Search for the cell housing the specified text and yield its [x, y] center coordinate. 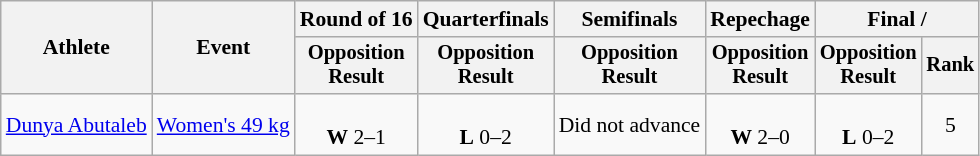
Final / [897, 19]
5 [950, 124]
Repechage [760, 19]
Women's 49 kg [224, 124]
W 2–0 [760, 124]
Dunya Abutaleb [76, 124]
Rank [950, 66]
W 2–1 [356, 124]
Round of 16 [356, 19]
Quarterfinals [486, 19]
Athlete [76, 48]
Event [224, 48]
Semifinals [630, 19]
Did not advance [630, 124]
